Return (X, Y) of the center of cell containing provided text 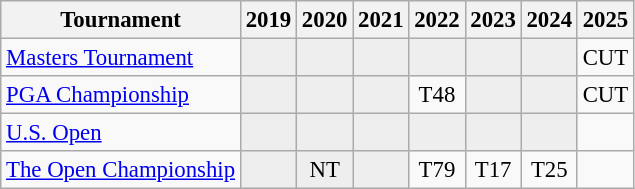
NT (325, 170)
T25 (549, 170)
T79 (437, 170)
2020 (325, 20)
The Open Championship (121, 170)
2024 (549, 20)
2025 (605, 20)
Masters Tournament (121, 58)
T17 (493, 170)
T48 (437, 95)
PGA Championship (121, 95)
Tournament (121, 20)
U.S. Open (121, 133)
2021 (381, 20)
2019 (268, 20)
2022 (437, 20)
2023 (493, 20)
